From the cell containing the given text, extract its center point as [X, Y] coordinate. 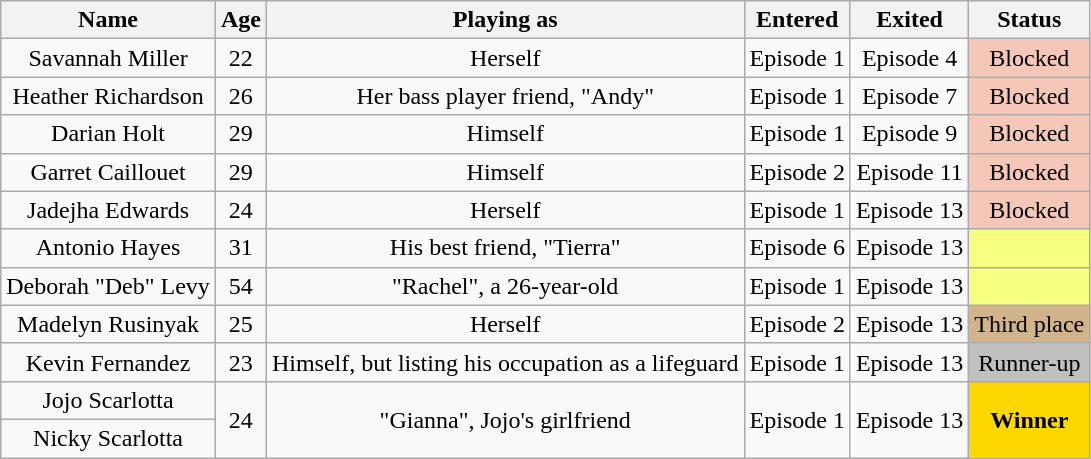
Jadejha Edwards [108, 210]
25 [240, 324]
31 [240, 248]
Winner [1030, 419]
Episode 4 [909, 58]
Age [240, 20]
Antonio Hayes [108, 248]
Heather Richardson [108, 96]
Playing as [505, 20]
Episode 7 [909, 96]
Garret Caillouet [108, 172]
26 [240, 96]
Episode 9 [909, 134]
Nicky Scarlotta [108, 438]
Deborah "Deb" Levy [108, 286]
Himself, but listing his occupation as a lifeguard [505, 362]
Darian Holt [108, 134]
Status [1030, 20]
Episode 11 [909, 172]
His best friend, "Tierra" [505, 248]
Jojo Scarlotta [108, 400]
23 [240, 362]
Kevin Fernandez [108, 362]
"Rachel", a 26-year-old [505, 286]
Name [108, 20]
Entered [797, 20]
22 [240, 58]
"Gianna", Jojo's girlfriend [505, 419]
Episode 6 [797, 248]
Her bass player friend, "Andy" [505, 96]
54 [240, 286]
Runner-up [1030, 362]
Third place [1030, 324]
Madelyn Rusinyak [108, 324]
Exited [909, 20]
Savannah Miller [108, 58]
